Detect which cell encompasses the target text, then output its [x, y] center coordinate. 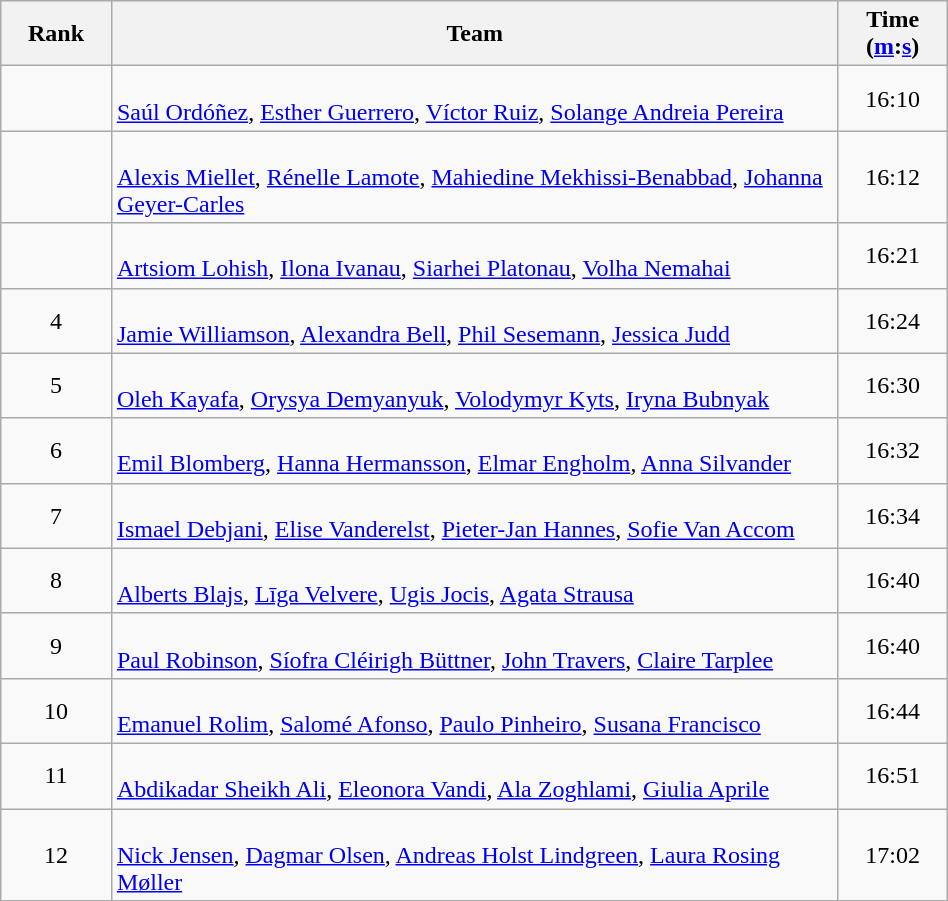
16:34 [892, 516]
Emanuel Rolim, Salomé Afonso, Paulo Pinheiro, Susana Francisco [474, 710]
12 [56, 854]
16:51 [892, 776]
Nick Jensen, Dagmar Olsen, Andreas Holst Lindgreen, Laura Rosing Møller [474, 854]
Oleh Kayafa, Orysya Demyanyuk, Volodymyr Kyts, Iryna Bubnyak [474, 386]
Team [474, 34]
10 [56, 710]
Saúl Ordóñez, Esther Guerrero, Víctor Ruiz, Solange Andreia Pereira [474, 98]
Alexis Miellet, Rénelle Lamote, Mahiedine Mekhissi-Benabbad, Johanna Geyer-Carles [474, 177]
16:44 [892, 710]
9 [56, 646]
16:24 [892, 320]
Alberts Blajs, Līga Velvere, Ugis Jocis, Agata Strausa [474, 580]
8 [56, 580]
4 [56, 320]
6 [56, 450]
16:10 [892, 98]
16:32 [892, 450]
Artsiom Lohish, Ilona Ivanau, Siarhei Platonau, Volha Nemahai [474, 256]
Time (m:s) [892, 34]
5 [56, 386]
16:30 [892, 386]
Jamie Williamson, Alexandra Bell, Phil Sesemann, Jessica Judd [474, 320]
Ismael Debjani, Elise Vanderelst, Pieter-Jan Hannes, Sofie Van Accom [474, 516]
Abdikadar Sheikh Ali, Eleonora Vandi, Ala Zoghlami, Giulia Aprile [474, 776]
11 [56, 776]
17:02 [892, 854]
Rank [56, 34]
Emil Blomberg, Hanna Hermansson, Elmar Engholm, Anna Silvander [474, 450]
7 [56, 516]
16:21 [892, 256]
Paul Robinson, Síofra Cléirigh Büttner, John Travers, Claire Tarplee [474, 646]
16:12 [892, 177]
